Determine the (x, y) coordinate at the center of the cell enclosing the given text.  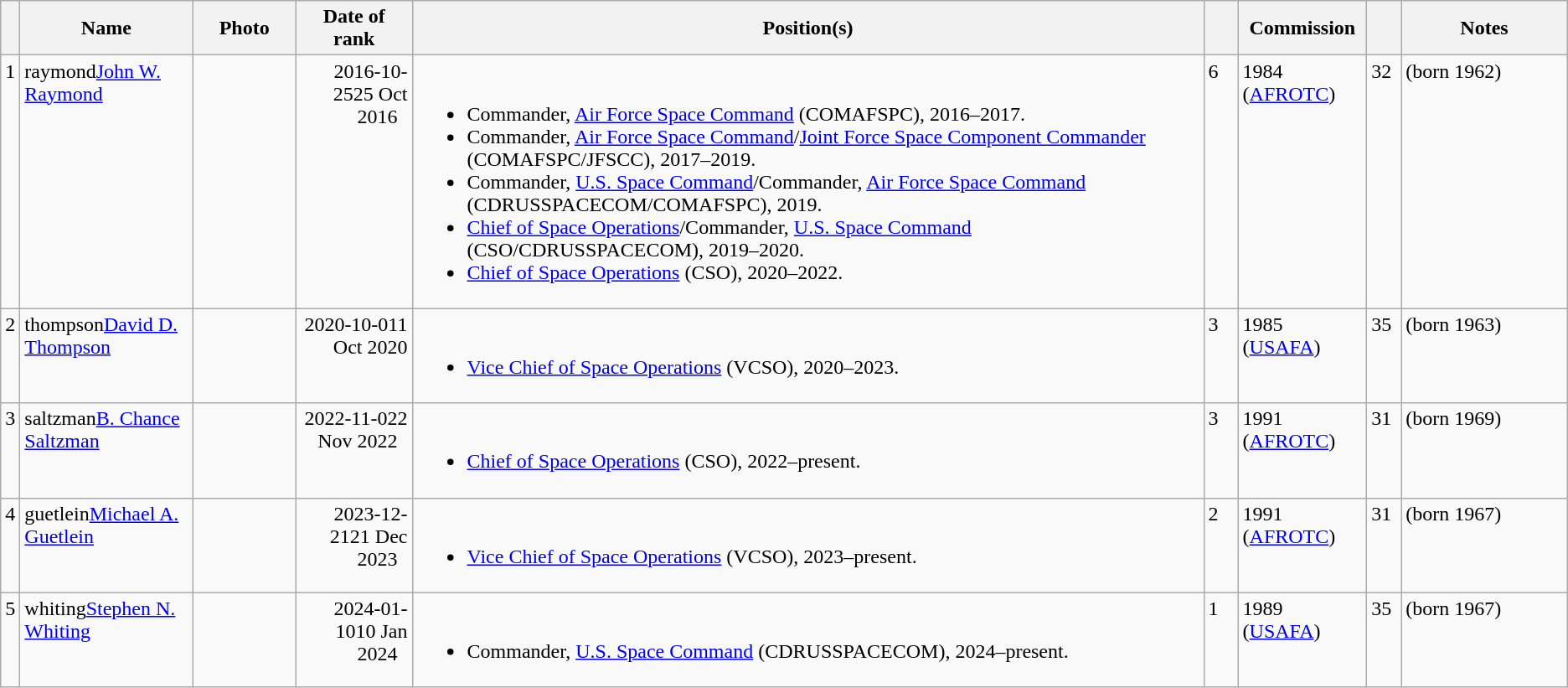
whitingStephen N. Whiting (106, 640)
2024-01-1010 Jan 2024 (353, 640)
5 (10, 640)
guetleinMichael A. Guetlein (106, 545)
2022-11-022 Nov 2022 (353, 451)
Vice Chief of Space Operations (VCSO), 2020–2023. (807, 355)
Position(s) (807, 28)
Vice Chief of Space Operations (VCSO), 2023–present. (807, 545)
thompsonDavid D. Thompson (106, 355)
(born 1963) (1484, 355)
1989 (USAFA) (1302, 640)
2016-10-2525 Oct 2016 (353, 182)
Chief of Space Operations (CSO), 2022–present. (807, 451)
Photo (245, 28)
Commission (1302, 28)
saltzmanB. Chance Saltzman (106, 451)
2023-12-2121 Dec 2023 (353, 545)
1985 (USAFA) (1302, 355)
2020-10-011 Oct 2020 (353, 355)
32 (1384, 182)
1984 (AFROTC) (1302, 182)
Date of rank (353, 28)
(born 1969) (1484, 451)
(born 1962) (1484, 182)
Notes (1484, 28)
raymondJohn W. Raymond (106, 182)
6 (1221, 182)
Commander, U.S. Space Command (CDRUSSPACECOM), 2024–present. (807, 640)
4 (10, 545)
Name (106, 28)
